Provide the [X, Y] coordinate of the cell's center where the given text is located.  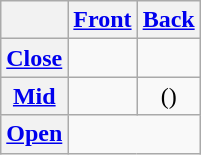
Open [34, 134]
Front [102, 20]
Close [34, 58]
Back [168, 20]
Mid [34, 96]
() [168, 96]
